Identify which cell holds the provided text, then report its [X, Y] central coordinate. 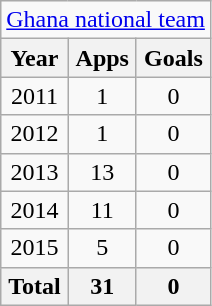
2012 [34, 134]
Total [34, 286]
11 [102, 210]
31 [102, 286]
2011 [34, 96]
Ghana national team [106, 20]
13 [102, 172]
2013 [34, 172]
Goals [173, 58]
2015 [34, 248]
Apps [102, 58]
2014 [34, 210]
5 [102, 248]
Year [34, 58]
